From the cell containing the given text, extract its center point as [X, Y] coordinate. 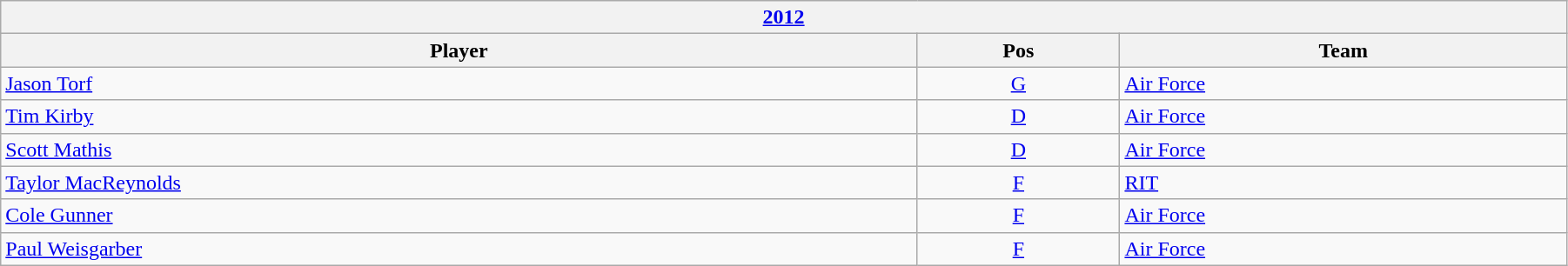
Jason Torf [459, 83]
Taylor MacReynolds [459, 183]
Tim Kirby [459, 116]
Paul Weisgarber [459, 249]
Player [459, 50]
Cole Gunner [459, 216]
Scott Mathis [459, 150]
Pos [1018, 50]
RIT [1344, 183]
G [1018, 83]
Team [1344, 50]
2012 [784, 17]
